Provide the (X, Y) coordinate of the cell's center where the given text is located.  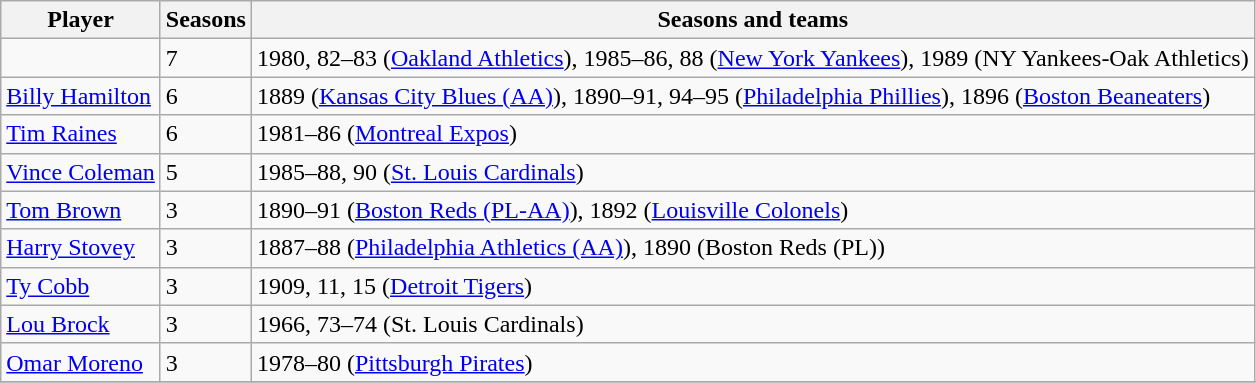
Player (81, 20)
Tom Brown (81, 210)
1981–86 (Montreal Expos) (752, 134)
Seasons and teams (752, 20)
5 (206, 172)
1978–80 (Pittsburgh Pirates) (752, 362)
Omar Moreno (81, 362)
Ty Cobb (81, 286)
1890–91 (Boston Reds (PL-AA)), 1892 (Louisville Colonels) (752, 210)
Vince Coleman (81, 172)
1980, 82–83 (Oakland Athletics), 1985–86, 88 (New York Yankees), 1989 (NY Yankees-Oak Athletics) (752, 58)
1889 (Kansas City Blues (AA)), 1890–91, 94–95 (Philadelphia Phillies), 1896 (Boston Beaneaters) (752, 96)
Lou Brock (81, 324)
Tim Raines (81, 134)
7 (206, 58)
1966, 73–74 (St. Louis Cardinals) (752, 324)
Billy Hamilton (81, 96)
Harry Stovey (81, 248)
Seasons (206, 20)
1887–88 (Philadelphia Athletics (AA)), 1890 (Boston Reds (PL)) (752, 248)
1909, 11, 15 (Detroit Tigers) (752, 286)
1985–88, 90 (St. Louis Cardinals) (752, 172)
